Extract the (x, y) coordinate from the center of the cell holding the provided text.  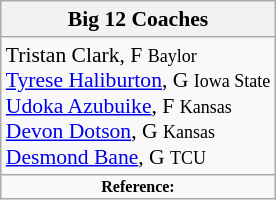
Big 12 Coaches (138, 19)
Tristan Clark, F BaylorTyrese Haliburton, G Iowa StateUdoka Azubuike, F KansasDevon Dotson, G KansasDesmond Bane, G TCU (138, 106)
Reference: (138, 186)
